For the text-containing cell, return its midpoint in [X, Y] coordinate format. 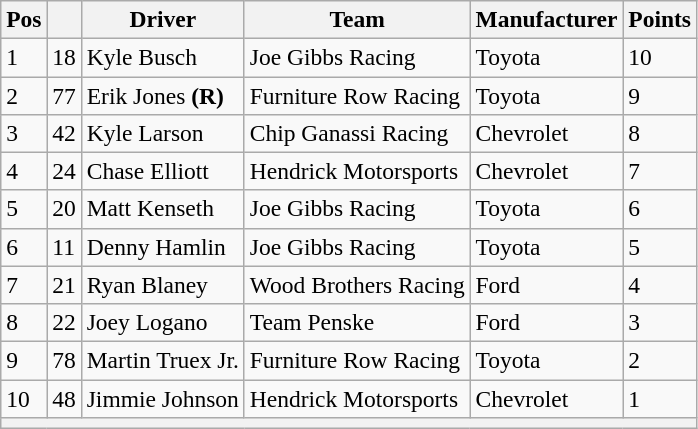
Wood Brothers Racing [357, 285]
Matt Kenseth [162, 209]
Martin Truex Jr. [162, 360]
Erik Jones (R) [162, 95]
Team [357, 19]
Chip Ganassi Racing [357, 133]
20 [64, 209]
Team Penske [357, 322]
Joey Logano [162, 322]
22 [64, 322]
24 [64, 171]
21 [64, 285]
Points [660, 19]
78 [64, 360]
Chase Elliott [162, 171]
11 [64, 247]
Denny Hamlin [162, 247]
Kyle Busch [162, 57]
Pos [24, 19]
48 [64, 398]
Manufacturer [546, 19]
Driver [162, 19]
42 [64, 133]
18 [64, 57]
Kyle Larson [162, 133]
Jimmie Johnson [162, 398]
Ryan Blaney [162, 285]
77 [64, 95]
